Extract the [x, y] coordinate from the center of the cell holding the provided text.  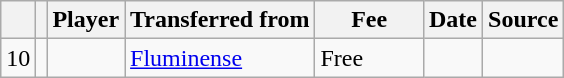
10 [18, 58]
Fluminense [220, 58]
Date [452, 20]
Player [86, 20]
Transferred from [220, 20]
Free [370, 58]
Source [524, 20]
Fee [370, 20]
